Output the (x, y) coordinate of the center of the cell containing the given text.  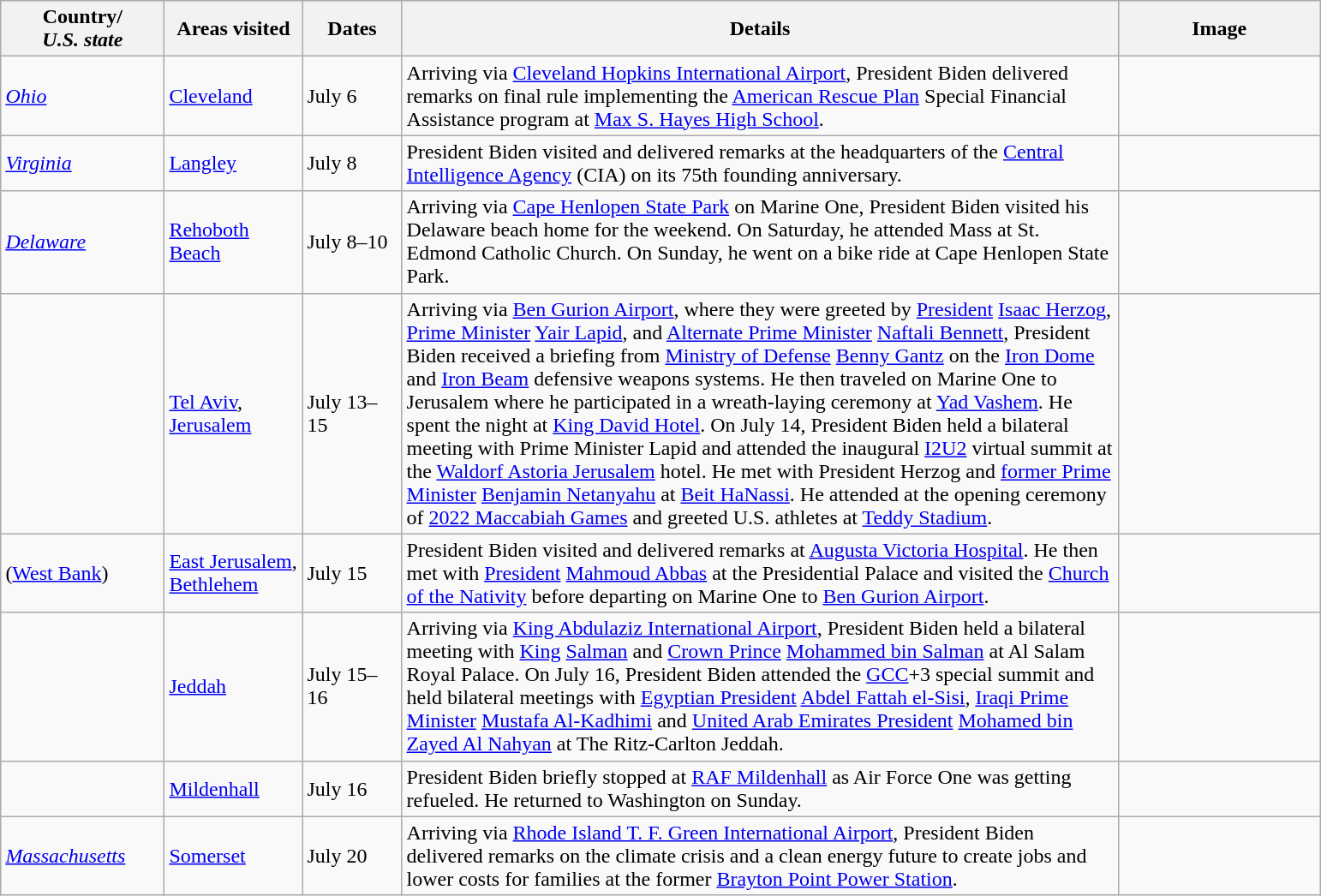
Massachusetts (82, 856)
Areas visited (233, 29)
July 13–15 (352, 413)
East Jerusalem, Bethlehem (233, 573)
July 16 (352, 788)
July 8 (352, 163)
President Biden visited and delivered remarks at the headquarters of the Central Intelligence Agency (CIA) on its 75th founding anniversary. (760, 163)
July 20 (352, 856)
Details (760, 29)
Tel Aviv, Jerusalem (233, 413)
President Biden briefly stopped at RAF Mildenhall as Air Force One was getting refueled. He returned to Washington on Sunday. (760, 788)
July 15–16 (352, 687)
Jeddah (233, 687)
July 15 (352, 573)
Langley (233, 163)
Cleveland (233, 96)
Ohio (82, 96)
(West Bank) (82, 573)
Mildenhall (233, 788)
July 8–10 (352, 242)
Country/U.S. state (82, 29)
July 6 (352, 96)
Rehoboth Beach (233, 242)
Image (1219, 29)
Delaware (82, 242)
Somerset (233, 856)
Virginia (82, 163)
Dates (352, 29)
